Determine the (X, Y) coordinate at the center of the cell enclosing the given text.  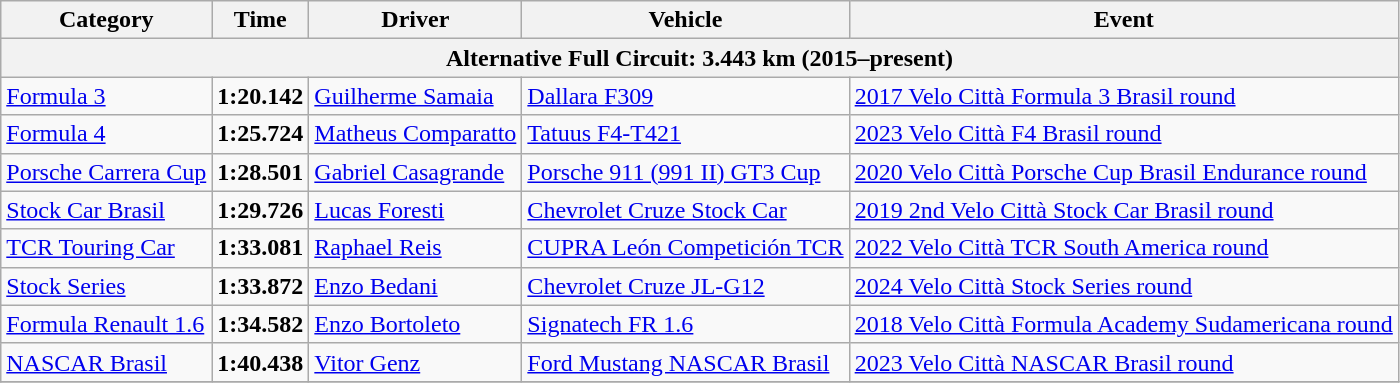
Enzo Bedani (416, 286)
Vitor Genz (416, 362)
Raphael Reis (416, 248)
Guilherme Samaia (416, 96)
2024 Velo Città Stock Series round (1124, 286)
Dallara F309 (686, 96)
1:33.872 (260, 286)
Formula Renault 1.6 (106, 324)
Porsche Carrera Cup (106, 172)
2020 Velo Città Porsche Cup Brasil Endurance round (1124, 172)
Enzo Bortoleto (416, 324)
Porsche 911 (991 II) GT3 Cup (686, 172)
Gabriel Casagrande (416, 172)
Event (1124, 20)
Tatuus F4-T421 (686, 134)
2022 Velo Città TCR South America round (1124, 248)
Alternative Full Circuit: 3.443 km (2015–present) (700, 58)
Signatech FR 1.6 (686, 324)
Chevrolet Cruze Stock Car (686, 210)
1:29.726 (260, 210)
Driver (416, 20)
Category (106, 20)
Time (260, 20)
2023 Velo Città NASCAR Brasil round (1124, 362)
Formula 3 (106, 96)
Chevrolet Cruze JL-G12 (686, 286)
1:25.724 (260, 134)
Stock Car Brasil (106, 210)
2018 Velo Città Formula Academy Sudamericana round (1124, 324)
1:40.438 (260, 362)
NASCAR Brasil (106, 362)
Lucas Foresti (416, 210)
Formula 4 (106, 134)
2023 Velo Città F4 Brasil round (1124, 134)
CUPRA León Competición TCR (686, 248)
1:28.501 (260, 172)
Matheus Comparatto (416, 134)
2019 2nd Velo Città Stock Car Brasil round (1124, 210)
Stock Series (106, 286)
1:33.081 (260, 248)
1:20.142 (260, 96)
Ford Mustang NASCAR Brasil (686, 362)
Vehicle (686, 20)
TCR Touring Car (106, 248)
1:34.582 (260, 324)
2017 Velo Città Formula 3 Brasil round (1124, 96)
